Search for the cell housing the specified text and yield its (X, Y) center coordinate. 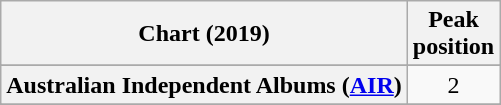
2 (453, 85)
Chart (2019) (204, 34)
Peakposition (453, 34)
Australian Independent Albums (AIR) (204, 85)
